Pinpoint the cell where the given text exists, returning its [x, y] midpoint coordinate. 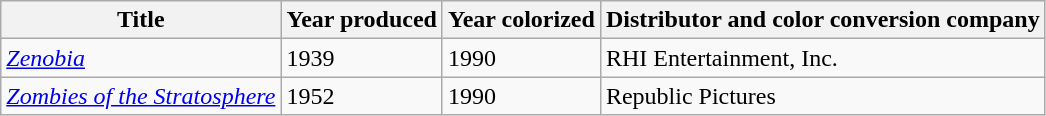
Title [141, 20]
1939 [362, 58]
RHI Entertainment, Inc. [822, 58]
Year produced [362, 20]
Year colorized [521, 20]
Distributor and color conversion company [822, 20]
1952 [362, 96]
Zombies of the Stratosphere [141, 96]
Republic Pictures [822, 96]
Zenobia [141, 58]
